Return [x, y] of the center of cell containing provided text 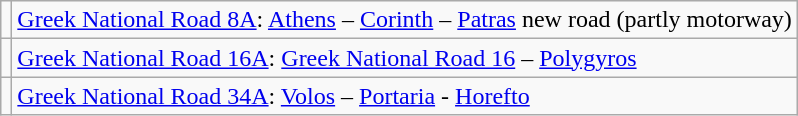
Greek National Road 16A: Greek National Road 16 – Polygyros [405, 58]
Greek National Road 34A: Volos – Portaria - Horefto [405, 96]
Greek National Road 8A: Athens – Corinth – Patras new road (partly motorway) [405, 20]
